Pinpoint the cell where the given text exists, returning its [x, y] midpoint coordinate. 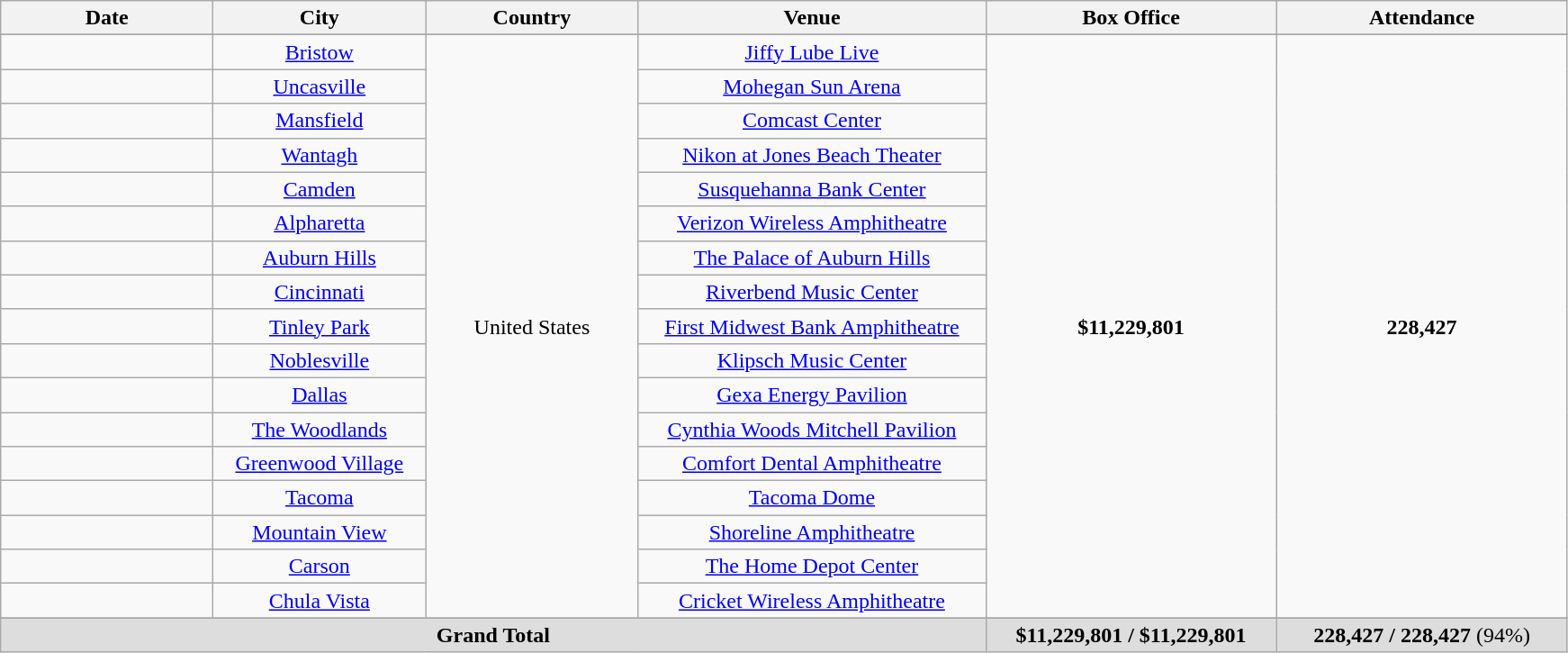
Klipsch Music Center [812, 360]
Venue [812, 18]
Greenwood Village [320, 464]
Dallas [320, 395]
Auburn Hills [320, 258]
Wantagh [320, 155]
Camden [320, 189]
The Palace of Auburn Hills [812, 258]
Tacoma Dome [812, 498]
Date [107, 18]
Tacoma [320, 498]
Bristow [320, 52]
Comcast Center [812, 121]
Cynthia Woods Mitchell Pavilion [812, 430]
Uncasville [320, 86]
Comfort Dental Amphitheatre [812, 464]
Cincinnati [320, 292]
Chula Vista [320, 601]
Country [532, 18]
Tinley Park [320, 326]
The Woodlands [320, 430]
Mansfield [320, 121]
Susquehanna Bank Center [812, 189]
$11,229,801 [1131, 326]
Grand Total [493, 635]
$11,229,801 / $11,229,801 [1131, 635]
228,427 [1422, 326]
Carson [320, 567]
Gexa Energy Pavilion [812, 395]
Cricket Wireless Amphitheatre [812, 601]
City [320, 18]
Box Office [1131, 18]
228,427 / 228,427 (94%) [1422, 635]
Riverbend Music Center [812, 292]
Mohegan Sun Arena [812, 86]
Jiffy Lube Live [812, 52]
Nikon at Jones Beach Theater [812, 155]
First Midwest Bank Amphitheatre [812, 326]
Alpharetta [320, 223]
Shoreline Amphitheatre [812, 532]
Verizon Wireless Amphitheatre [812, 223]
Mountain View [320, 532]
Attendance [1422, 18]
The Home Depot Center [812, 567]
United States [532, 326]
Noblesville [320, 360]
